Scan for the cell matching the given text and deliver its [X, Y] coordinate at center. 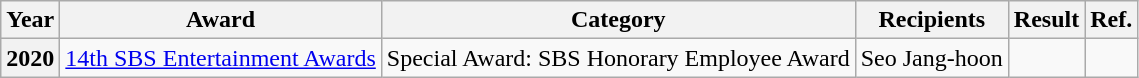
Ref. [1112, 20]
Special Award: SBS Honorary Employee Award [618, 58]
Award [221, 20]
14th SBS Entertainment Awards [221, 58]
2020 [30, 58]
Category [618, 20]
Recipients [932, 20]
Year [30, 20]
Result [1046, 20]
Seo Jang-hoon [932, 58]
